Scan for the cell matching the given text and deliver its [x, y] coordinate at center. 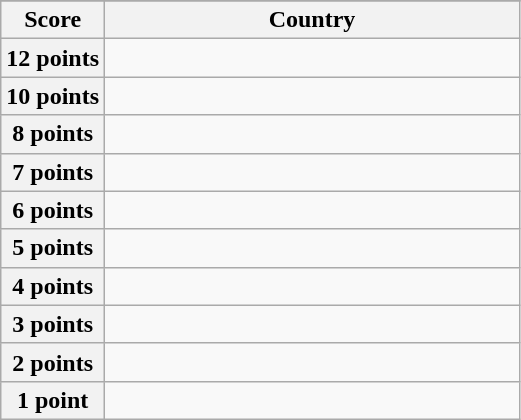
4 points [53, 286]
12 points [53, 58]
8 points [53, 134]
2 points [53, 362]
6 points [53, 210]
5 points [53, 248]
7 points [53, 172]
Country [312, 20]
1 point [53, 400]
Score [53, 20]
10 points [53, 96]
3 points [53, 324]
